Pinpoint the cell where the given text exists, returning its [x, y] midpoint coordinate. 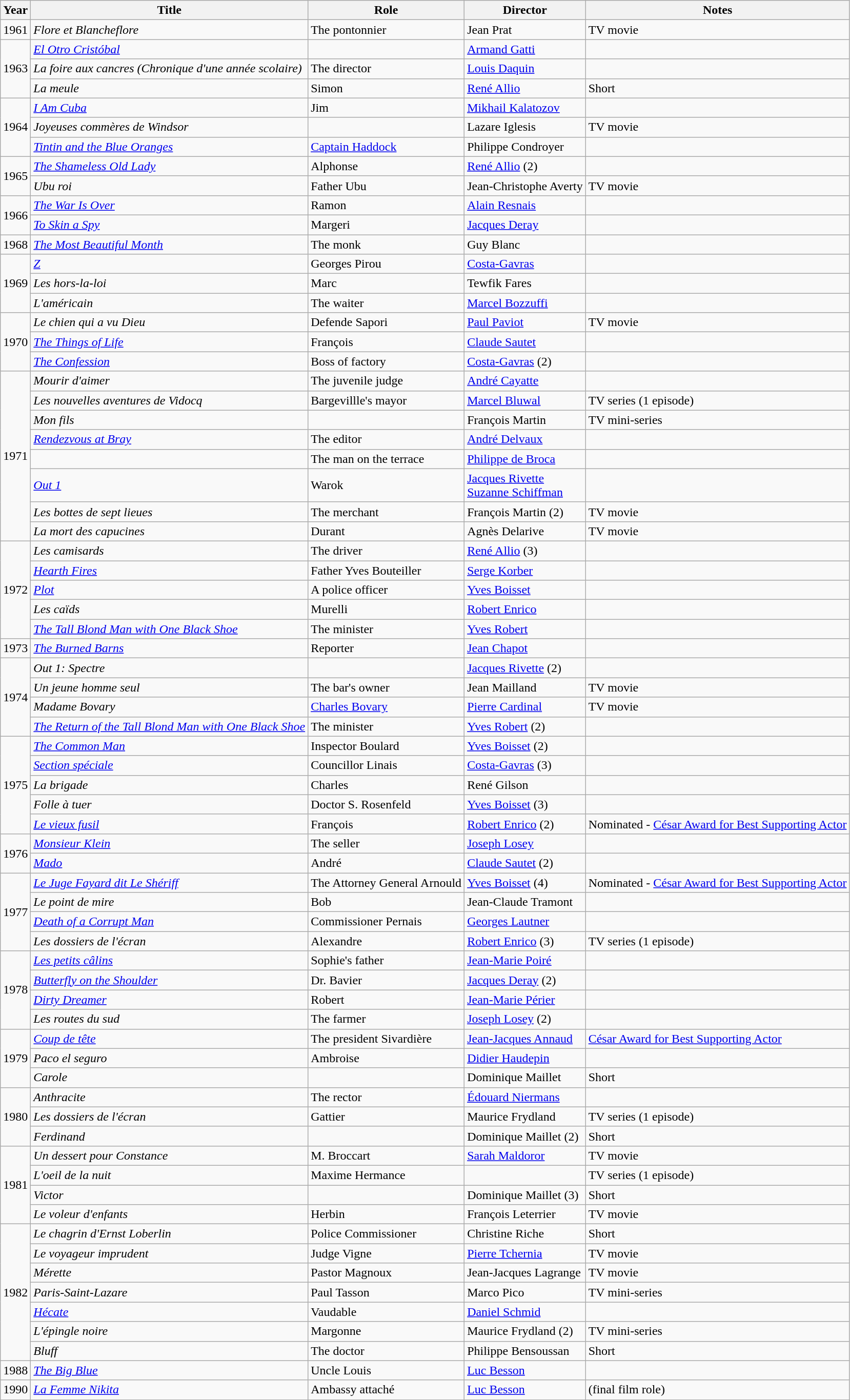
1966 [15, 215]
M. Broccart [387, 1155]
Maxime Hermance [387, 1175]
1978 [15, 990]
To Skin a Spy [169, 225]
1964 [15, 127]
Death of a Corrupt Man [169, 922]
The pontonnier [387, 30]
Yves Robert [525, 629]
Inspector Boulard [387, 746]
Les petits câlins [169, 961]
Jacques Deray [525, 225]
Charles Bovary [387, 707]
Tewfik Fares [525, 283]
Rendezvous at Bray [169, 439]
Tintin and the Blue Oranges [169, 147]
Robert Enrico (2) [525, 824]
Édouard Niermans [525, 1097]
The Burned Barns [169, 648]
François Martin (2) [525, 512]
René Gilson [525, 785]
Robert [387, 1000]
Maurice Frydland (2) [525, 1331]
Folle à tuer [169, 804]
1979 [15, 1058]
Jean-Claude Tramont [525, 902]
Bob [387, 902]
Joseph Losey [525, 843]
Ramon [387, 205]
Costa-Gavras [525, 264]
Reporter [387, 648]
Les hors-la-loi [169, 283]
The man on the terrace [387, 459]
Philippe de Broca [525, 459]
Daniel Schmid [525, 1312]
Z [169, 264]
Le Juge Fayard dit Le Shériff [169, 882]
The Tall Blond Man with One Black Shoe [169, 629]
Charles [387, 785]
Ambroise [387, 1058]
Pierre Cardinal [525, 707]
Doctor S. Rosenfeld [387, 804]
Police Commissioner [387, 1234]
1974 [15, 697]
The driver [387, 551]
The Most Beautiful Month [169, 245]
Alain Resnais [525, 205]
The rector [387, 1097]
René Allio (3) [525, 551]
1969 [15, 283]
Marcel Bluwal [525, 400]
Role [387, 10]
Philippe Condroyer [525, 147]
César Award for Best Supporting Actor [718, 1039]
Ambassy attaché [387, 1390]
(final film role) [718, 1390]
Herbin [387, 1214]
La brigade [169, 785]
The editor [387, 439]
Jean-Marie Poiré [525, 961]
François Leterrier [525, 1214]
Paco el seguro [169, 1058]
Robert Enrico (3) [525, 941]
Margeri [387, 225]
Le point de mire [169, 902]
I Am Cuba [169, 108]
Jean-Christophe Averty [525, 186]
Durant [387, 531]
The farmer [387, 1019]
Defende Sapori [387, 322]
Les nouvelles aventures de Vidocq [169, 400]
The president Sivardière [387, 1039]
Jean Mailland [525, 687]
Mérette [169, 1273]
1973 [15, 648]
Jean Prat [525, 30]
La mort des capucines [169, 531]
The Return of the Tall Blond Man with One Black Shoe [169, 726]
Yves Boisset (2) [525, 746]
Carole [169, 1078]
Victor [169, 1195]
The director [387, 69]
Title [169, 10]
Simon [387, 88]
1968 [15, 245]
Councillor Linais [387, 765]
1981 [15, 1185]
Uncle Louis [387, 1370]
Yves Robert (2) [525, 726]
Ubu roi [169, 186]
Pierre Tchernia [525, 1253]
Monsieur Klein [169, 843]
Dominique Maillet [525, 1078]
Jean-Marie Périer [525, 1000]
Un dessert pour Constance [169, 1155]
Le chien qui a vu Dieu [169, 322]
The doctor [387, 1351]
Jacques Rivette (2) [525, 668]
Anthracite [169, 1097]
The juvenile judge [387, 381]
A police officer [387, 590]
André Delvaux [525, 439]
The Confession [169, 361]
Joseph Losey (2) [525, 1019]
Year [15, 10]
Section spéciale [169, 765]
Dominique Maillet (3) [525, 1195]
Yves Boisset (3) [525, 804]
Warok [387, 485]
Le voleur d'enfants [169, 1214]
Paris-Saint-Lazare [169, 1292]
L'oeil de la nuit [169, 1175]
1988 [15, 1370]
La foire aux cancres (Chronique d'une année scolaire) [169, 69]
Louis Daquin [525, 69]
Marco Pico [525, 1292]
Gattier [387, 1117]
1970 [15, 342]
The waiter [387, 303]
Plot [169, 590]
Jean-Jacques Lagrange [525, 1273]
Georges Lautner [525, 922]
Ferdinand [169, 1136]
Director [525, 10]
The Shameless Old Lady [169, 166]
Sophie's father [387, 961]
Un jeune homme seul [169, 687]
Georges Pirou [387, 264]
1977 [15, 911]
Agnès Delarive [525, 531]
Pastor Magnoux [387, 1273]
Mado [169, 863]
Le voyageur imprudent [169, 1253]
The seller [387, 843]
1972 [15, 590]
1965 [15, 176]
Claude Sautet (2) [525, 863]
Father Ubu [387, 186]
Flore et Blancheflore [169, 30]
The monk [387, 245]
Sarah Maldoror [525, 1155]
Hécate [169, 1312]
Out 1: Spectre [169, 668]
Vaudable [387, 1312]
Philippe Bensoussan [525, 1351]
Yves Boisset [525, 590]
The Attorney General Arnould [387, 882]
Jacques RivetteSuzanne Schiffman [525, 485]
Paul Paviot [525, 322]
1975 [15, 785]
Father Yves Bouteiller [387, 571]
Captain Haddock [387, 147]
Dr. Bavier [387, 980]
Claude Sautet [525, 342]
Marcel Bozzuffi [525, 303]
1961 [15, 30]
Margonne [387, 1331]
1980 [15, 1117]
Yves Boisset (4) [525, 882]
Butterfly on the Shoulder [169, 980]
Guy Blanc [525, 245]
Costa-Gavras (2) [525, 361]
Alexandre [387, 941]
Didier Haudepin [525, 1058]
Hearth Fires [169, 571]
1963 [15, 69]
Judge Vigne [387, 1253]
Commissioner Pernais [387, 922]
The Things of Life [169, 342]
Murelli [387, 610]
1990 [15, 1390]
Serge Korber [525, 571]
Bargevillle's mayor [387, 400]
Christine Riche [525, 1234]
Les bottes de sept lieues [169, 512]
Notes [718, 10]
The Big Blue [169, 1370]
André Cayatte [525, 381]
The bar's owner [387, 687]
La meule [169, 88]
Mon fils [169, 420]
Out 1 [169, 485]
1971 [15, 456]
Marc [387, 283]
Jean Chapot [525, 648]
Dominique Maillet (2) [525, 1136]
Jacques Deray (2) [525, 980]
Les camisards [169, 551]
Bluff [169, 1351]
El Otro Cristóbal [169, 49]
1982 [15, 1292]
Jim [387, 108]
André [387, 863]
François Martin [525, 420]
Dirty Dreamer [169, 1000]
Jean-Jacques Annaud [525, 1039]
The War Is Over [169, 205]
Le chagrin d'Ernst Loberlin [169, 1234]
Armand Gatti [525, 49]
The merchant [387, 512]
Mourir d'aimer [169, 381]
Paul Tasson [387, 1292]
The Common Man [169, 746]
Boss of factory [387, 361]
Lazare Iglesis [525, 127]
Joyeuses commères de Windsor [169, 127]
René Allio (2) [525, 166]
Alphonse [387, 166]
Coup de tête [169, 1039]
L'épingle noire [169, 1331]
René Allio [525, 88]
Le vieux fusil [169, 824]
Robert Enrico [525, 610]
1976 [15, 853]
Madame Bovary [169, 707]
Maurice Frydland [525, 1117]
Les caïds [169, 610]
Les routes du sud [169, 1019]
La Femme Nikita [169, 1390]
Costa-Gavras (3) [525, 765]
L'américain [169, 303]
Mikhail Kalatozov [525, 108]
